Scan for the cell matching the given text and deliver its [X, Y] coordinate at center. 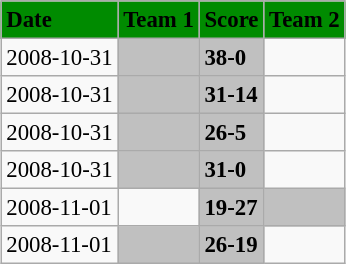
Team 2 [304, 20]
26-5 [232, 133]
19-27 [232, 208]
38-0 [232, 57]
Date [60, 20]
26-19 [232, 245]
Team 1 [158, 20]
31-0 [232, 170]
Score [232, 20]
31-14 [232, 95]
